For the text-containing cell, return its midpoint in [x, y] coordinate format. 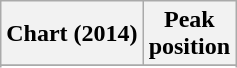
Peak position [189, 34]
Chart (2014) [72, 34]
